Locate the cell with the specified text and output its [x, y] center coordinate. 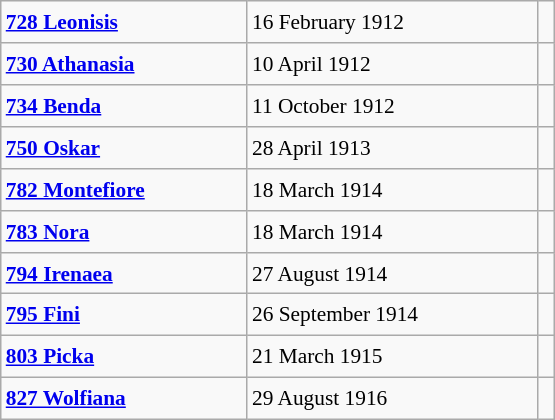
11 October 1912 [392, 106]
730 Athanasia [124, 64]
734 Benda [124, 106]
28 April 1913 [392, 148]
827 Wolfiana [124, 399]
794 Irenaea [124, 273]
29 August 1916 [392, 399]
16 February 1912 [392, 22]
27 August 1914 [392, 273]
750 Oskar [124, 148]
795 Fini [124, 315]
803 Picka [124, 357]
783 Nora [124, 231]
782 Montefiore [124, 189]
21 March 1915 [392, 357]
10 April 1912 [392, 64]
26 September 1914 [392, 315]
728 Leonisis [124, 22]
